Search for the cell housing the specified text and yield its [x, y] center coordinate. 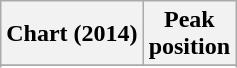
Peakposition [189, 34]
Chart (2014) [72, 34]
